Return (X, Y) of the center of cell containing provided text 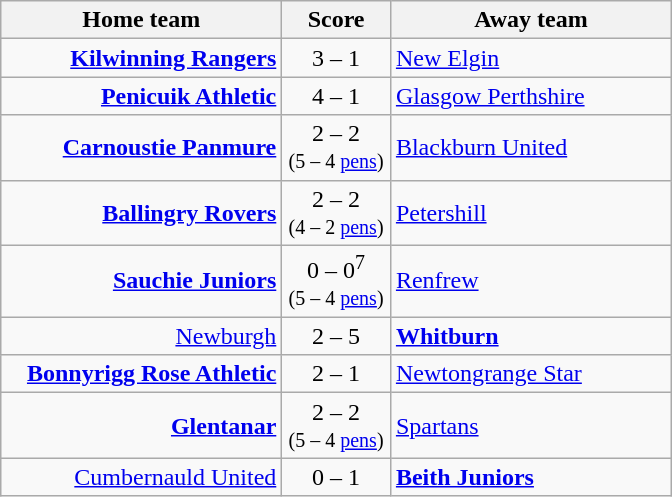
Petershill (530, 212)
Penicuik Athletic (142, 96)
2 – 2(4 – 2 pens) (336, 212)
Score (336, 20)
Newtongrange Star (530, 374)
Glentanar (142, 426)
Sauchie Juniors (142, 281)
Away team (530, 20)
Renfrew (530, 281)
Home team (142, 20)
Kilwinning Rangers (142, 58)
Newburgh (142, 336)
Blackburn United (530, 148)
0 – 1 (336, 477)
Beith Juniors (530, 477)
Cumbernauld United (142, 477)
2 – 1 (336, 374)
New Elgin (530, 58)
Whitburn (530, 336)
Carnoustie Panmure (142, 148)
3 – 1 (336, 58)
4 – 1 (336, 96)
Glasgow Perthshire (530, 96)
2 – 5 (336, 336)
0 – 07(5 – 4 pens) (336, 281)
Spartans (530, 426)
Ballingry Rovers (142, 212)
Bonnyrigg Rose Athletic (142, 374)
